Detect which cell encompasses the target text, then output its (X, Y) center coordinate. 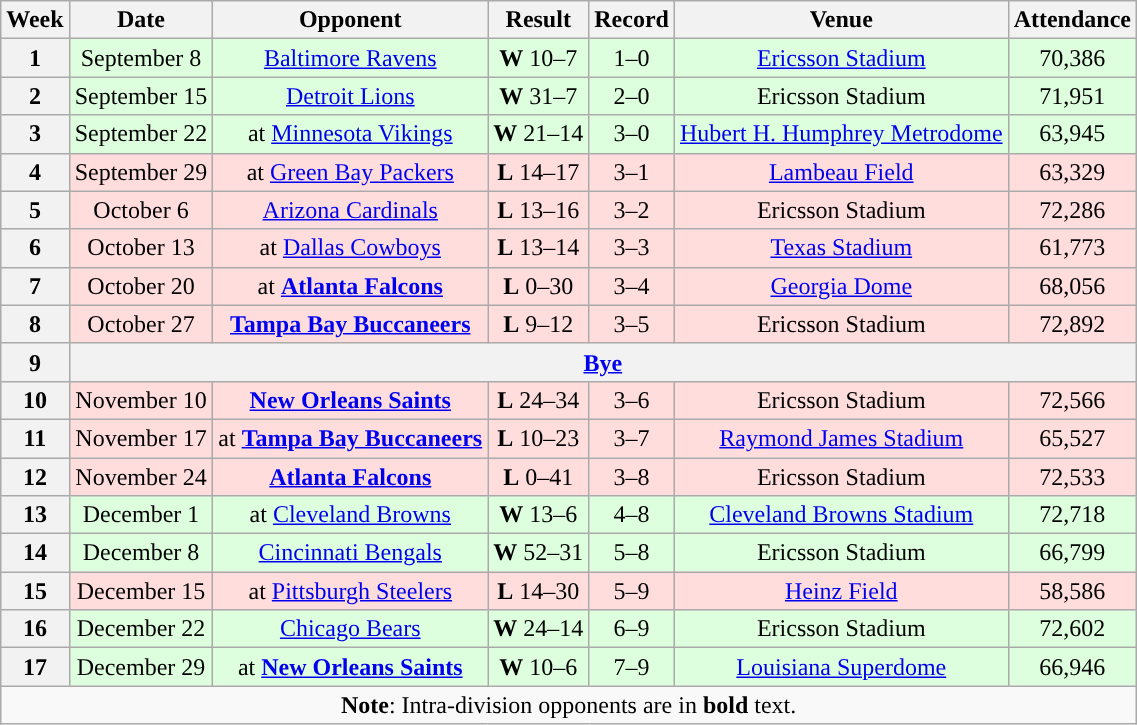
Georgia Dome (841, 286)
November 24 (141, 477)
Texas Stadium (841, 248)
December 29 (141, 667)
3–5 (632, 324)
Arizona Cardinals (350, 210)
63,945 (1072, 134)
September 22 (141, 134)
72,533 (1072, 477)
5–8 (632, 553)
3–8 (632, 477)
58,586 (1072, 591)
5 (35, 210)
1–0 (632, 58)
72,566 (1072, 400)
at Minnesota Vikings (350, 134)
3–2 (632, 210)
Result (538, 20)
L 0–41 (538, 477)
66,946 (1072, 667)
L 14–17 (538, 172)
12 (35, 477)
at New Orleans Saints (350, 667)
1 (35, 58)
11 (35, 438)
8 (35, 324)
Raymond James Stadium (841, 438)
Baltimore Ravens (350, 58)
W 21–14 (538, 134)
72,602 (1072, 629)
3–6 (632, 400)
L 13–14 (538, 248)
70,386 (1072, 58)
10 (35, 400)
Attendance (1072, 20)
at Cleveland Browns (350, 515)
2–0 (632, 96)
L 0–30 (538, 286)
9 (35, 362)
66,799 (1072, 553)
at Dallas Cowboys (350, 248)
63,329 (1072, 172)
at Atlanta Falcons (350, 286)
December 1 (141, 515)
September 29 (141, 172)
Cleveland Browns Stadium (841, 515)
W 52–31 (538, 553)
Venue (841, 20)
68,056 (1072, 286)
W 10–6 (538, 667)
Hubert H. Humphrey Metrodome (841, 134)
November 10 (141, 400)
Opponent (350, 20)
3–1 (632, 172)
7–9 (632, 667)
3–4 (632, 286)
Tampa Bay Buccaneers (350, 324)
W 24–14 (538, 629)
13 (35, 515)
17 (35, 667)
65,527 (1072, 438)
W 13–6 (538, 515)
Cincinnati Bengals (350, 553)
5–9 (632, 591)
October 27 (141, 324)
October 20 (141, 286)
L 10–23 (538, 438)
September 15 (141, 96)
Heinz Field (841, 591)
September 8 (141, 58)
Detroit Lions (350, 96)
Date (141, 20)
December 8 (141, 553)
December 15 (141, 591)
4–8 (632, 515)
Chicago Bears (350, 629)
Bye (602, 362)
Louisiana Superdome (841, 667)
at Green Bay Packers (350, 172)
November 17 (141, 438)
October 13 (141, 248)
W 31–7 (538, 96)
L 13–16 (538, 210)
72,286 (1072, 210)
72,892 (1072, 324)
6–9 (632, 629)
Atlanta Falcons (350, 477)
Week (35, 20)
7 (35, 286)
16 (35, 629)
at Tampa Bay Buccaneers (350, 438)
3–3 (632, 248)
L 24–34 (538, 400)
Note: Intra-division opponents are in bold text. (569, 705)
4 (35, 172)
2 (35, 96)
W 10–7 (538, 58)
3–0 (632, 134)
6 (35, 248)
3 (35, 134)
L 9–12 (538, 324)
72,718 (1072, 515)
Record (632, 20)
61,773 (1072, 248)
December 22 (141, 629)
15 (35, 591)
New Orleans Saints (350, 400)
at Pittsburgh Steelers (350, 591)
Lambeau Field (841, 172)
L 14–30 (538, 591)
71,951 (1072, 96)
14 (35, 553)
October 6 (141, 210)
3–7 (632, 438)
